Provide the [X, Y] coordinate of the cell's center where the given text is located.  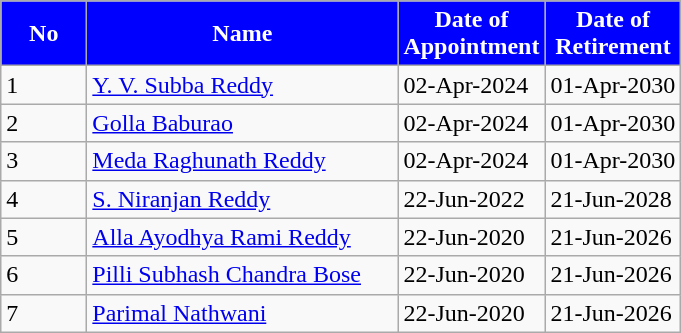
S. Niranjan Reddy [242, 199]
Meda Raghunath Reddy [242, 161]
Date of Retirement [613, 34]
Pilli Subhash Chandra Bose [242, 275]
2 [44, 123]
22-Jun-2022 [472, 199]
21-Jun-2028 [613, 199]
Alla Ayodhya Rami Reddy [242, 237]
1 [44, 85]
Parimal Nathwani [242, 313]
Golla Baburao [242, 123]
No [44, 34]
5 [44, 237]
7 [44, 313]
3 [44, 161]
Name [242, 34]
6 [44, 275]
Date of Appointment [472, 34]
4 [44, 199]
Y. V. Subba Reddy [242, 85]
